Pinpoint the cell where the given text exists, returning its (X, Y) midpoint coordinate. 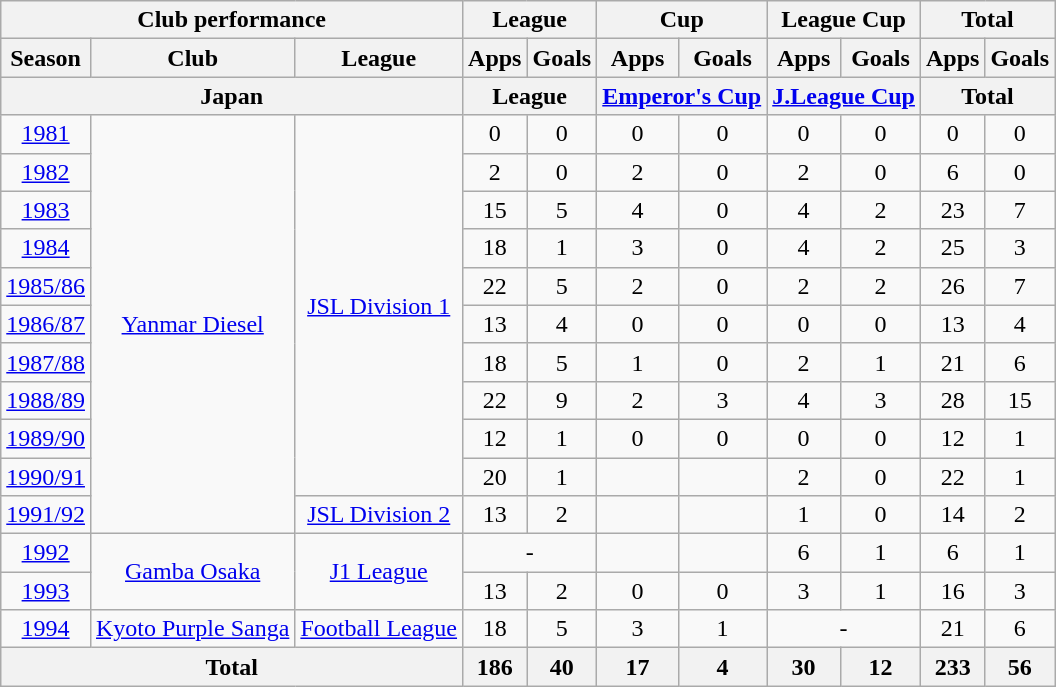
25 (952, 248)
Club performance (232, 20)
14 (952, 515)
17 (638, 667)
1994 (46, 629)
1989/90 (46, 438)
1982 (46, 172)
1986/87 (46, 324)
9 (562, 400)
Season (46, 58)
Japan (232, 96)
26 (952, 286)
16 (952, 591)
Yanmar Diesel (192, 324)
Football League (379, 629)
1984 (46, 248)
28 (952, 400)
1981 (46, 134)
1988/89 (46, 400)
League Cup (844, 20)
Cup (682, 20)
J.League Cup (844, 96)
J1 League (379, 572)
1992 (46, 553)
Gamba Osaka (192, 572)
30 (804, 667)
186 (495, 667)
23 (952, 210)
JSL Division 1 (379, 306)
1993 (46, 591)
56 (1020, 667)
Kyoto Purple Sanga (192, 629)
1990/91 (46, 477)
Emperor's Cup (682, 96)
1983 (46, 210)
233 (952, 667)
1991/92 (46, 515)
40 (562, 667)
Club (192, 58)
20 (495, 477)
JSL Division 2 (379, 515)
1985/86 (46, 286)
1987/88 (46, 362)
